Determine the [X, Y] coordinate at the center of the cell enclosing the given text.  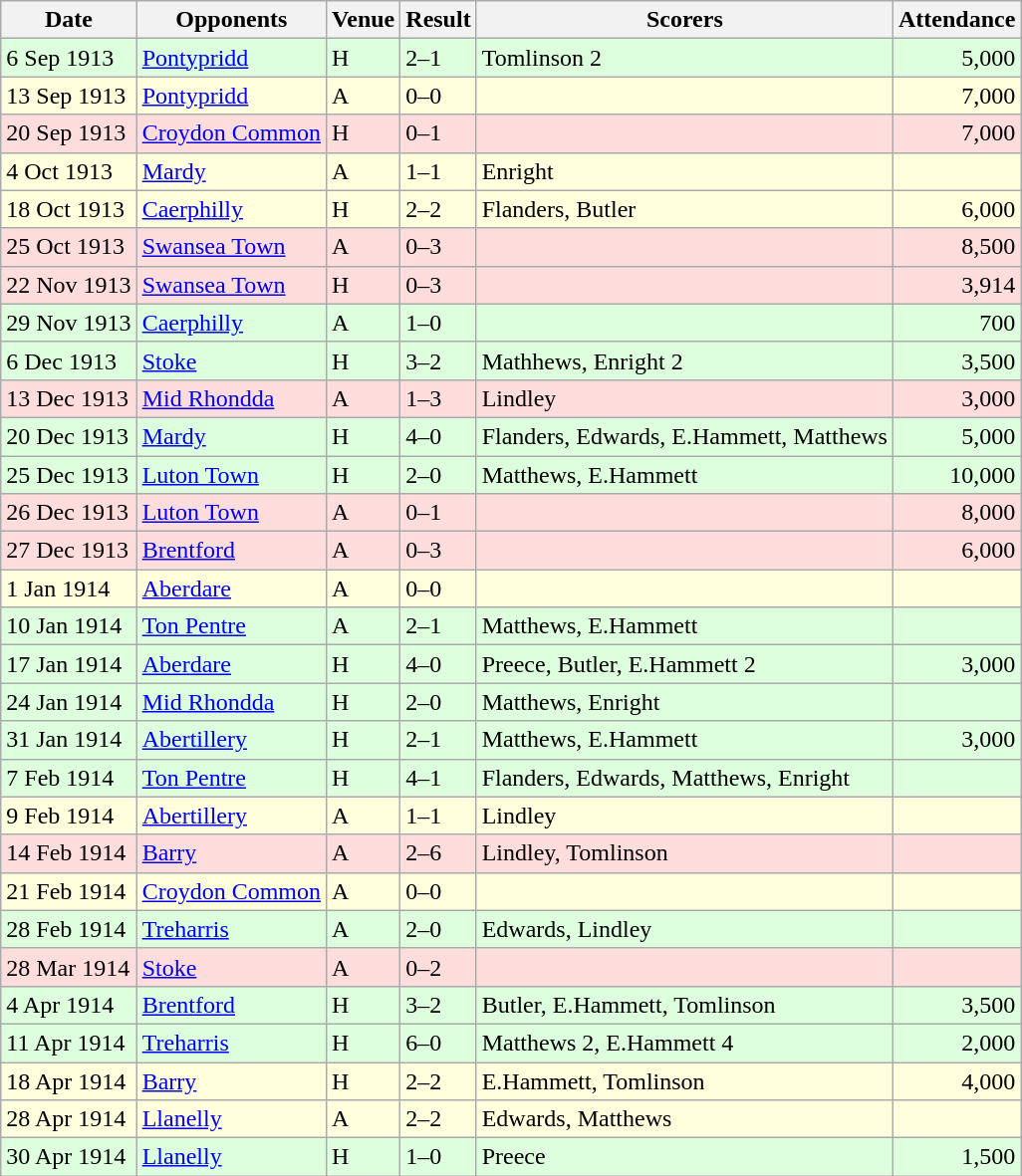
28 Mar 1914 [69, 967]
22 Nov 1913 [69, 285]
Enright [684, 171]
11 Apr 1914 [69, 1043]
700 [956, 323]
7 Feb 1914 [69, 778]
24 Jan 1914 [69, 702]
30 Apr 1914 [69, 1157]
Matthews, Enright [684, 702]
31 Jan 1914 [69, 740]
4 Oct 1913 [69, 171]
25 Oct 1913 [69, 247]
17 Jan 1914 [69, 664]
26 Dec 1913 [69, 513]
Flanders, Edwards, Matthews, Enright [684, 778]
8,500 [956, 247]
Scorers [684, 20]
28 Apr 1914 [69, 1119]
10 Jan 1914 [69, 626]
9 Feb 1914 [69, 816]
1 Jan 1914 [69, 588]
13 Dec 1913 [69, 398]
8,000 [956, 513]
6–0 [438, 1043]
2–6 [438, 853]
21 Feb 1914 [69, 891]
18 Oct 1913 [69, 209]
Tomlinson 2 [684, 58]
13 Sep 1913 [69, 96]
18 Apr 1914 [69, 1080]
4 Apr 1914 [69, 1005]
14 Feb 1914 [69, 853]
1–3 [438, 398]
2,000 [956, 1043]
Edwards, Matthews [684, 1119]
Preece [684, 1157]
Flanders, Edwards, E.Hammett, Matthews [684, 436]
3,914 [956, 285]
Attendance [956, 20]
Butler, E.Hammett, Tomlinson [684, 1005]
6 Sep 1913 [69, 58]
Preece, Butler, E.Hammett 2 [684, 664]
20 Dec 1913 [69, 436]
Edwards, Lindley [684, 929]
Result [438, 20]
E.Hammett, Tomlinson [684, 1080]
1,500 [956, 1157]
27 Dec 1913 [69, 551]
4,000 [956, 1080]
4–1 [438, 778]
28 Feb 1914 [69, 929]
10,000 [956, 475]
Flanders, Butler [684, 209]
20 Sep 1913 [69, 133]
Matthews 2, E.Hammett 4 [684, 1043]
Venue [364, 20]
Opponents [231, 20]
29 Nov 1913 [69, 323]
25 Dec 1913 [69, 475]
Mathhews, Enright 2 [684, 360]
Date [69, 20]
6 Dec 1913 [69, 360]
Lindley, Tomlinson [684, 853]
0–2 [438, 967]
